Find where the given text appears and provide that cell's center as (x, y) coordinate. 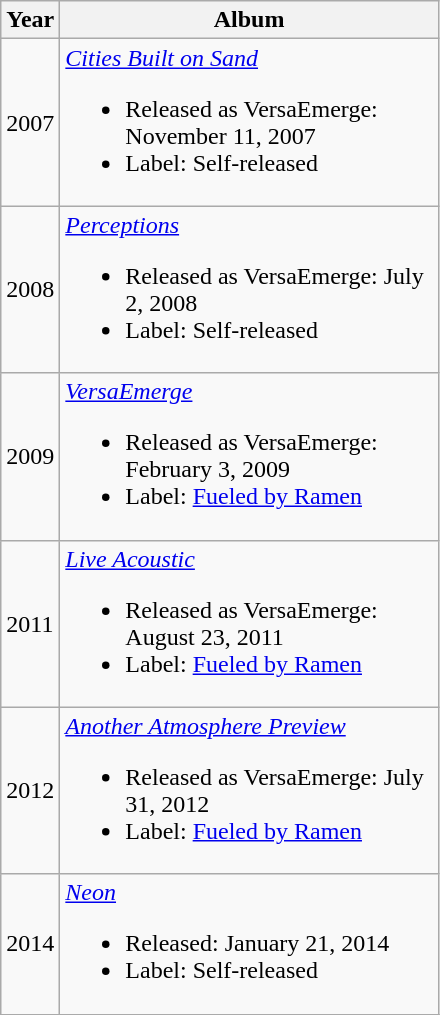
NeonReleased: January 21, 2014Label: Self-released (250, 944)
Album (250, 20)
Cities Built on SandReleased as VersaEmerge: November 11, 2007Label: Self-released (250, 122)
Year (30, 20)
2007 (30, 122)
VersaEmergeReleased as VersaEmerge: February 3, 2009Label: Fueled by Ramen (250, 456)
2009 (30, 456)
PerceptionsReleased as VersaEmerge: July 2, 2008Label: Self-released (250, 290)
2011 (30, 624)
2014 (30, 944)
Another Atmosphere PreviewReleased as VersaEmerge: July 31, 2012Label: Fueled by Ramen (250, 790)
2012 (30, 790)
2008 (30, 290)
Live AcousticReleased as VersaEmerge: August 23, 2011Label: Fueled by Ramen (250, 624)
